From the cell containing the given text, extract its center point as [x, y] coordinate. 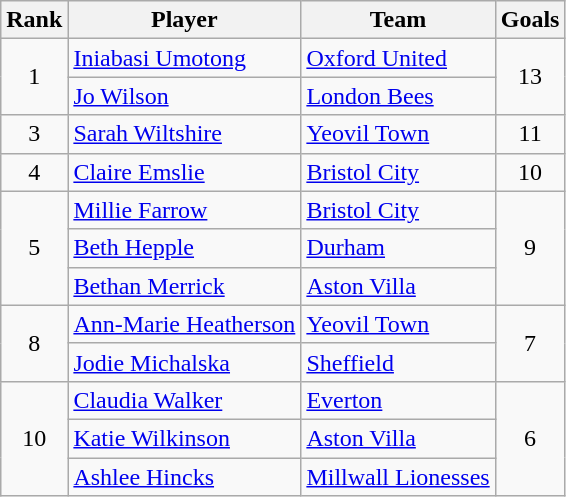
11 [530, 134]
Claudia Walker [184, 400]
Oxford United [398, 58]
London Bees [398, 96]
Team [398, 20]
13 [530, 77]
9 [530, 248]
Millwall Lionesses [398, 477]
Rank [34, 20]
Ann-Marie Heatherson [184, 324]
7 [530, 343]
Katie Wilkinson [184, 438]
3 [34, 134]
Iniabasi Umotong [184, 58]
Millie Farrow [184, 210]
Jo Wilson [184, 96]
Claire Emslie [184, 172]
Goals [530, 20]
Beth Hepple [184, 248]
Sheffield [398, 362]
Durham [398, 248]
Sarah Wiltshire [184, 134]
Everton [398, 400]
5 [34, 248]
4 [34, 172]
Ashlee Hincks [184, 477]
Jodie Michalska [184, 362]
Player [184, 20]
Bethan Merrick [184, 286]
1 [34, 77]
8 [34, 343]
6 [530, 438]
